Find where the given text appears and provide that cell's center as (X, Y) coordinate. 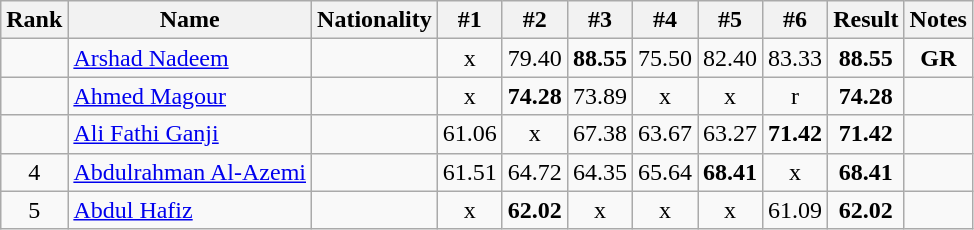
#6 (796, 20)
#5 (730, 20)
GR (938, 58)
Rank (34, 20)
#4 (664, 20)
64.35 (600, 172)
Name (190, 20)
Nationality (375, 20)
61.51 (470, 172)
64.72 (534, 172)
5 (34, 210)
#1 (470, 20)
Arshad Nadeem (190, 58)
Abdulrahman Al-Azemi (190, 172)
75.50 (664, 58)
Ali Fathi Ganji (190, 134)
r (796, 96)
83.33 (796, 58)
61.06 (470, 134)
4 (34, 172)
63.67 (664, 134)
63.27 (730, 134)
Ahmed Magour (190, 96)
#3 (600, 20)
79.40 (534, 58)
67.38 (600, 134)
73.89 (600, 96)
82.40 (730, 58)
#2 (534, 20)
Abdul Hafiz (190, 210)
Result (866, 20)
Notes (938, 20)
61.09 (796, 210)
65.64 (664, 172)
